Output the (x, y) coordinate of the center of the cell containing the given text.  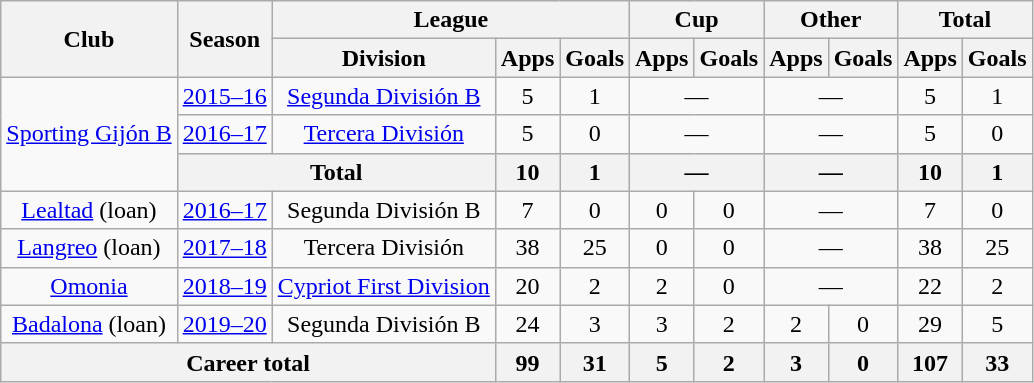
29 (930, 324)
Lealtad (loan) (89, 210)
2019–20 (224, 324)
Sporting Gijón B (89, 134)
2018–19 (224, 286)
2017–18 (224, 248)
Other (831, 20)
107 (930, 362)
Season (224, 39)
Club (89, 39)
22 (930, 286)
20 (527, 286)
Omonia (89, 286)
Division (384, 58)
99 (527, 362)
Cup (697, 20)
31 (595, 362)
24 (527, 324)
2015–16 (224, 96)
Career total (248, 362)
League (450, 20)
Badalona (loan) (89, 324)
33 (997, 362)
Cypriot First Division (384, 286)
Langreo (loan) (89, 248)
